Locate the cell with the specified text and output its [x, y] center coordinate. 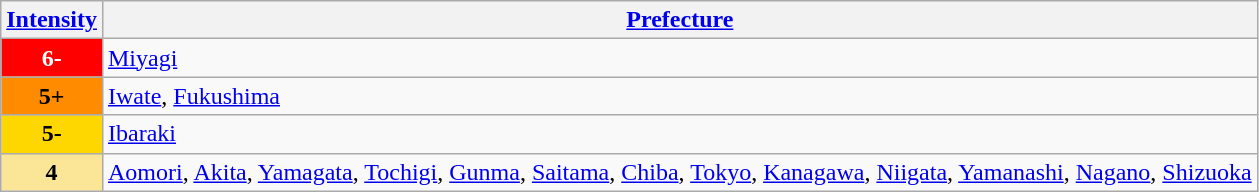
4 [52, 172]
5+ [52, 96]
Prefecture [680, 20]
Aomori, Akita, Yamagata, Tochigi, Gunma, Saitama, Chiba, Tokyo, Kanagawa, Niigata, Yamanashi, Nagano, Shizuoka [680, 172]
5- [52, 134]
Iwate, Fukushima [680, 96]
Miyagi [680, 58]
6- [52, 58]
Intensity [52, 20]
Ibaraki [680, 134]
